Scan for the cell matching the given text and deliver its (X, Y) coordinate at center. 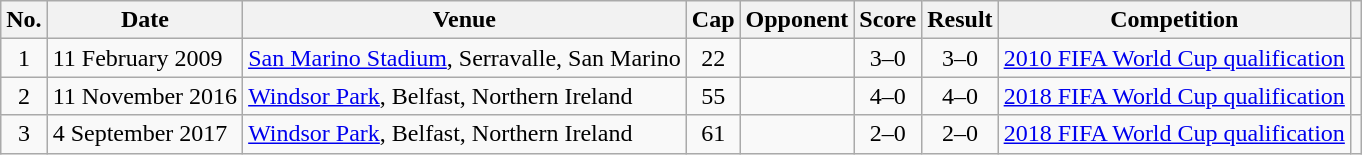
Score (888, 20)
2 (24, 96)
Venue (465, 20)
55 (713, 96)
San Marino Stadium, Serravalle, San Marino (465, 58)
1 (24, 58)
2010 FIFA World Cup qualification (1174, 58)
11 February 2009 (144, 58)
Result (960, 20)
Cap (713, 20)
4 September 2017 (144, 134)
Opponent (797, 20)
No. (24, 20)
Competition (1174, 20)
3 (24, 134)
22 (713, 58)
11 November 2016 (144, 96)
61 (713, 134)
Date (144, 20)
